For the text-containing cell, return its midpoint in (X, Y) coordinate format. 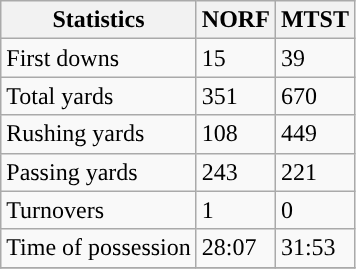
NORF (236, 20)
28:07 (236, 248)
243 (236, 172)
Rushing yards (99, 134)
Statistics (99, 20)
Turnovers (99, 210)
108 (236, 134)
15 (236, 58)
39 (314, 58)
1 (236, 210)
449 (314, 134)
351 (236, 96)
MTST (314, 20)
Passing yards (99, 172)
221 (314, 172)
31:53 (314, 248)
670 (314, 96)
Total yards (99, 96)
0 (314, 210)
First downs (99, 58)
Time of possession (99, 248)
